From the cell containing the given text, extract its center point as [X, Y] coordinate. 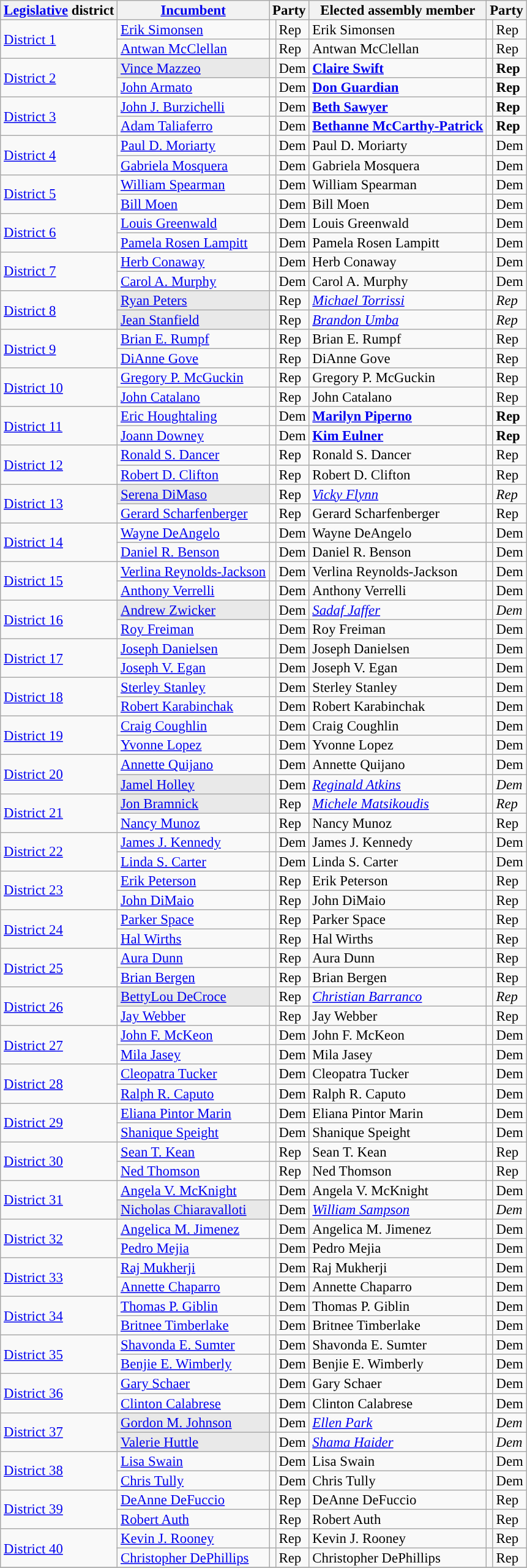
District 39 [59, 1510]
District 15 [59, 580]
District 32 [59, 1238]
Claire Swift [398, 69]
District 3 [59, 116]
Beth Sawyer [398, 107]
District 21 [59, 813]
Eric Houghtaling [193, 416]
Marilyn Piperno [398, 416]
District 6 [59, 233]
District 34 [59, 1316]
District 31 [59, 1200]
Michael Torrissi [398, 301]
Christian Barranco [398, 997]
District 35 [59, 1354]
Gordon M. Johnson [193, 1422]
Don Guardian [398, 88]
District 16 [59, 620]
Jamel Holley [193, 784]
Michele Matsikoudis [398, 803]
District 17 [59, 659]
District 37 [59, 1431]
District 4 [59, 156]
Jean Stanfield [193, 320]
District 27 [59, 1045]
Bethanne McCarthy-Patrick [398, 126]
District 1 [59, 39]
District 38 [59, 1471]
William Sampson [398, 1210]
Kim Eulner [398, 436]
John J. Burzichelli [193, 107]
Elected assembly member [398, 10]
Legislative district [59, 10]
District 23 [59, 890]
District 24 [59, 929]
Valerie Huttle [193, 1442]
District 13 [59, 503]
Serena DiMaso [193, 494]
District 10 [59, 387]
District 25 [59, 967]
BettyLou DeCroce [193, 997]
District 22 [59, 851]
District 40 [59, 1548]
District 28 [59, 1084]
District 36 [59, 1394]
District 18 [59, 697]
District 11 [59, 426]
District 8 [59, 310]
District 33 [59, 1277]
District 26 [59, 1007]
Shama Haider [398, 1442]
Vicky Flynn [398, 494]
Incumbent [193, 10]
John Armato [193, 88]
Brandon Umba [398, 320]
District 12 [59, 465]
District 7 [59, 272]
District 9 [59, 349]
District 5 [59, 193]
Vince Mazzeo [193, 69]
Joann Downey [193, 436]
Reginald Atkins [398, 784]
Ellen Park [398, 1422]
District 19 [59, 736]
Adam Taliaferro [193, 126]
District 2 [59, 78]
Nicholas Chiaravalloti [193, 1210]
Sadaf Jaffer [398, 610]
District 29 [59, 1123]
Ryan Peters [193, 301]
Jon Bramnick [193, 803]
District 14 [59, 542]
District 30 [59, 1161]
District 20 [59, 774]
Andrew Zwicker [193, 610]
